Locate the cell with the specified text and output its [X, Y] center coordinate. 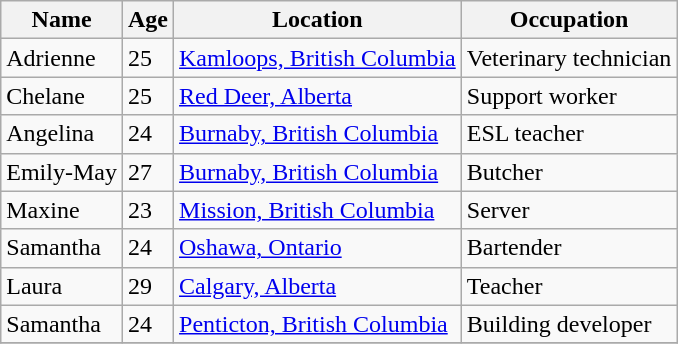
Veterinary technician [569, 58]
Maxine [62, 210]
29 [148, 286]
Chelane [62, 96]
ESL teacher [569, 134]
Support worker [569, 96]
Angelina [62, 134]
Butcher [569, 172]
Laura [62, 286]
Penticton, British Columbia [318, 324]
Kamloops, British Columbia [318, 58]
Teacher [569, 286]
23 [148, 210]
Oshawa, Ontario [318, 248]
Calgary, Alberta [318, 286]
Location [318, 20]
Emily-May [62, 172]
Red Deer, Alberta [318, 96]
Building developer [569, 324]
Adrienne [62, 58]
Bartender [569, 248]
Age [148, 20]
Name [62, 20]
Server [569, 210]
27 [148, 172]
Occupation [569, 20]
Mission, British Columbia [318, 210]
